Scan for the cell matching the given text and deliver its [X, Y] coordinate at center. 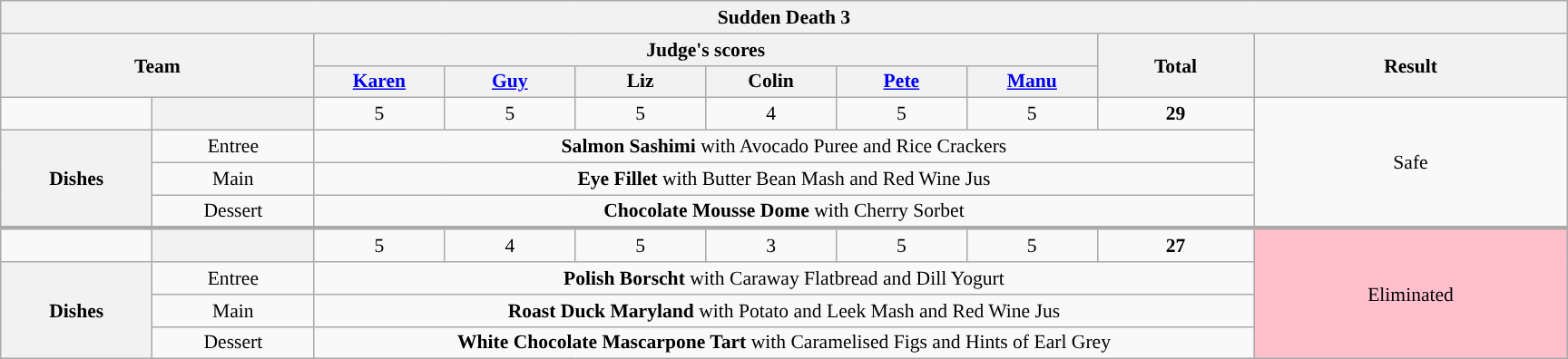
Team [158, 65]
Liz [641, 82]
Manu [1032, 82]
Safe [1410, 163]
Pete [901, 82]
Result [1410, 65]
Polish Borscht with Caraway Flatbread and Dill Yogurt [784, 278]
White Chocolate Mascarpone Tart with Caramelised Figs and Hints of Earl Grey [784, 343]
Judge's scores [706, 50]
27 [1176, 245]
Salmon Sashimi with Avocado Puree and Rice Crackers [784, 147]
29 [1176, 114]
Chocolate Mousse Dome with Cherry Sorbet [784, 212]
Eye Fillet with Butter Bean Mash and Red Wine Jus [784, 179]
Karen [379, 82]
Eliminated [1410, 294]
3 [771, 245]
Roast Duck Maryland with Potato and Leek Mash and Red Wine Jus [784, 311]
Sudden Death 3 [784, 17]
Total [1176, 65]
Colin [771, 82]
Guy [510, 82]
